Capture the cell that displays the provided text and extract its (X, Y) central coordinate. 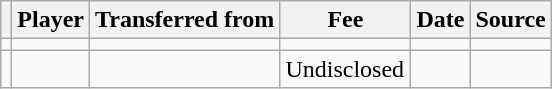
Transferred from (185, 20)
Undisclosed (346, 69)
Source (510, 20)
Fee (346, 20)
Date (440, 20)
Player (51, 20)
